From the cell containing the given text, extract its center point as [x, y] coordinate. 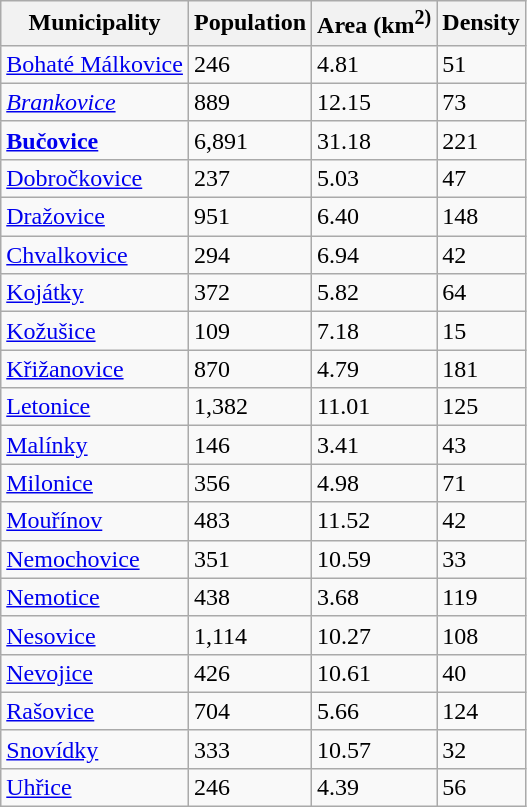
51 [481, 64]
Chvalkovice [95, 255]
32 [481, 749]
146 [250, 445]
870 [250, 369]
12.15 [374, 102]
483 [250, 521]
Municipality [95, 24]
221 [481, 140]
Kojátky [95, 293]
10.59 [374, 559]
6.94 [374, 255]
4.39 [374, 787]
Kožušice [95, 331]
Nemotice [95, 597]
Density [481, 24]
Nemochovice [95, 559]
1,114 [250, 635]
64 [481, 293]
951 [250, 217]
Bučovice [95, 140]
47 [481, 178]
889 [250, 102]
704 [250, 711]
Nevojice [95, 673]
Population [250, 24]
7.18 [374, 331]
5.66 [374, 711]
Nesovice [95, 635]
1,382 [250, 407]
125 [481, 407]
4.81 [374, 64]
10.61 [374, 673]
11.01 [374, 407]
6.40 [374, 217]
3.41 [374, 445]
4.79 [374, 369]
Malínky [95, 445]
109 [250, 331]
40 [481, 673]
5.82 [374, 293]
181 [481, 369]
Mouřínov [95, 521]
Letonice [95, 407]
4.98 [374, 483]
Rašovice [95, 711]
Dražovice [95, 217]
71 [481, 483]
108 [481, 635]
Brankovice [95, 102]
148 [481, 217]
333 [250, 749]
10.57 [374, 749]
15 [481, 331]
5.03 [374, 178]
Bohaté Málkovice [95, 64]
Milonice [95, 483]
Uhřice [95, 787]
372 [250, 293]
124 [481, 711]
426 [250, 673]
31.18 [374, 140]
438 [250, 597]
10.27 [374, 635]
Křižanovice [95, 369]
11.52 [374, 521]
56 [481, 787]
73 [481, 102]
237 [250, 178]
Snovídky [95, 749]
356 [250, 483]
119 [481, 597]
351 [250, 559]
Dobročkovice [95, 178]
3.68 [374, 597]
43 [481, 445]
33 [481, 559]
6,891 [250, 140]
294 [250, 255]
Area (km2) [374, 24]
